Find where the given text appears and provide that cell's center as [x, y] coordinate. 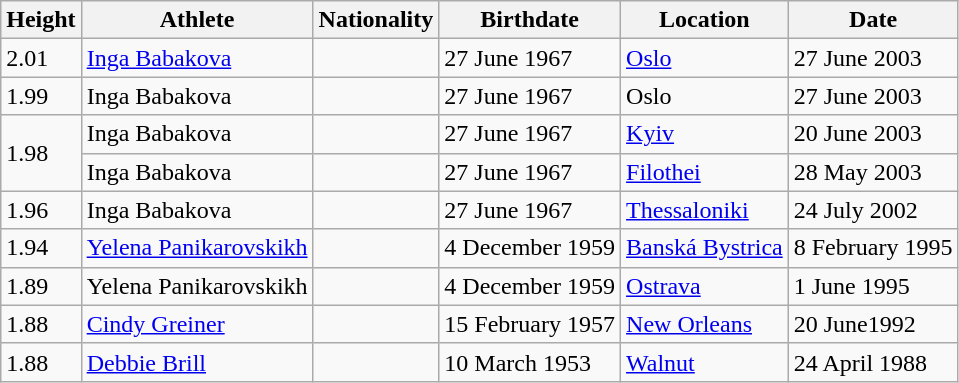
1.96 [41, 210]
Location [705, 20]
28 May 2003 [873, 172]
Birthdate [530, 20]
Date [873, 20]
15 February 1957 [530, 324]
20 June 2003 [873, 134]
1 June 1995 [873, 286]
Filothei [705, 172]
2.01 [41, 58]
1.99 [41, 96]
24 April 1988 [873, 362]
1.94 [41, 248]
20 June1992 [873, 324]
Height [41, 20]
Ostrava [705, 286]
8 February 1995 [873, 248]
10 March 1953 [530, 362]
Nationality [376, 20]
Thessaloniki [705, 210]
Athlete [197, 20]
New Orleans [705, 324]
Kyiv [705, 134]
Walnut [705, 362]
Cindy Greiner [197, 324]
Debbie Brill [197, 362]
1.89 [41, 286]
1.98 [41, 153]
24 July 2002 [873, 210]
Banská Bystrica [705, 248]
